Determine the [x, y] coordinate at the center of the cell enclosing the given text.  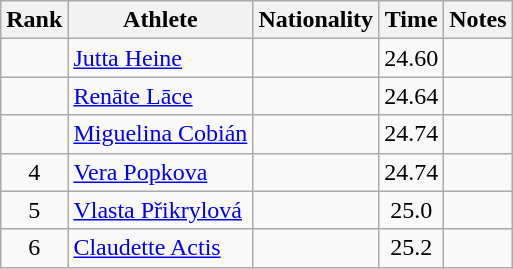
24.60 [412, 58]
6 [34, 248]
4 [34, 172]
Vlasta Přikrylová [160, 210]
5 [34, 210]
Renāte Lāce [160, 96]
Rank [34, 20]
Nationality [316, 20]
Jutta Heine [160, 58]
Claudette Actis [160, 248]
25.0 [412, 210]
Time [412, 20]
Vera Popkova [160, 172]
25.2 [412, 248]
Athlete [160, 20]
Notes [478, 20]
Miguelina Cobián [160, 134]
24.64 [412, 96]
